Capture the cell that displays the provided text and extract its [x, y] central coordinate. 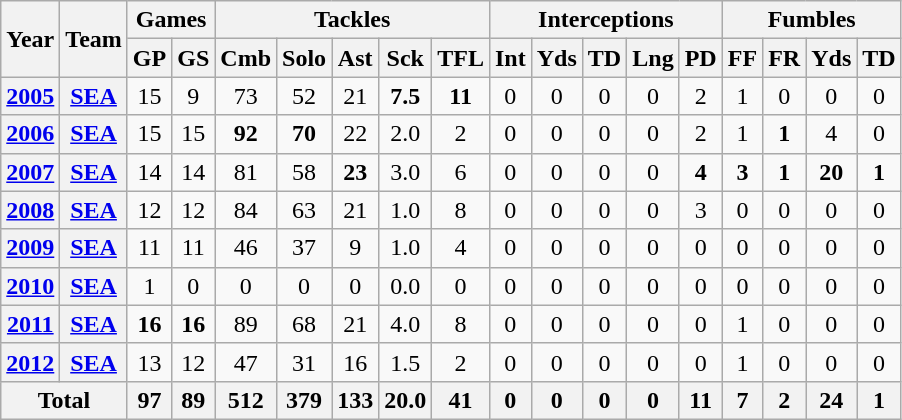
58 [304, 172]
Sck [406, 58]
73 [246, 96]
7.5 [406, 96]
46 [246, 248]
41 [461, 400]
2005 [30, 96]
2011 [30, 324]
6 [461, 172]
Int [510, 58]
GP [149, 58]
FR [784, 58]
512 [246, 400]
23 [356, 172]
81 [246, 172]
Total [64, 400]
Team [94, 39]
2012 [30, 362]
379 [304, 400]
68 [304, 324]
24 [832, 400]
TFL [461, 58]
Ast [356, 58]
Interceptions [606, 20]
13 [149, 362]
Tackles [352, 20]
133 [356, 400]
47 [246, 362]
97 [149, 400]
1.5 [406, 362]
52 [304, 96]
2008 [30, 210]
92 [246, 134]
0.0 [406, 286]
37 [304, 248]
84 [246, 210]
Year [30, 39]
Games [170, 20]
63 [304, 210]
PD [700, 58]
Lng [653, 58]
4.0 [406, 324]
7 [742, 400]
22 [356, 134]
31 [304, 362]
3.0 [406, 172]
GS [194, 58]
Solo [304, 58]
Fumbles [812, 20]
FF [742, 58]
Cmb [246, 58]
20 [832, 172]
2009 [30, 248]
70 [304, 134]
2.0 [406, 134]
20.0 [406, 400]
2010 [30, 286]
2006 [30, 134]
2007 [30, 172]
